For the text-containing cell, return its midpoint in [x, y] coordinate format. 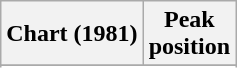
Chart (1981) [72, 34]
Peakposition [189, 34]
